Scan for the cell matching the given text and deliver its (X, Y) coordinate at center. 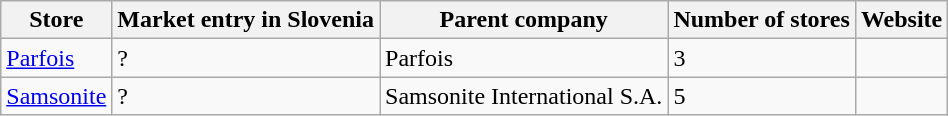
3 (762, 58)
Samsonite (56, 96)
Market entry in Slovenia (246, 20)
Website (901, 20)
Number of stores (762, 20)
Samsonite International S.A. (524, 96)
5 (762, 96)
Store (56, 20)
Parent company (524, 20)
